Output the (X, Y) coordinate of the center of the cell containing the given text.  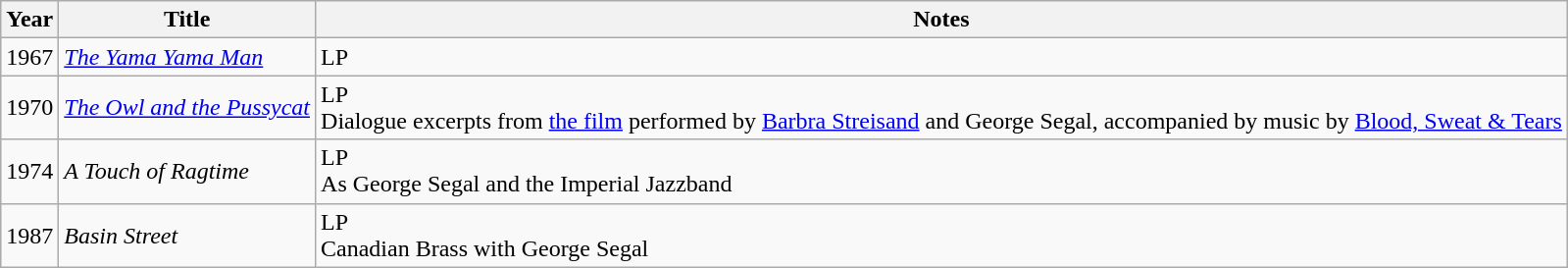
A Touch of Ragtime (187, 171)
1970 (29, 108)
The Owl and the Pussycat (187, 108)
Title (187, 20)
The Yama Yama Man (187, 57)
LPDialogue excerpts from the film performed by Barbra Streisand and George Segal, accompanied by music by Blood, Sweat & Tears (941, 108)
Year (29, 20)
LPCanadian Brass with George Segal (941, 236)
1967 (29, 57)
Basin Street (187, 236)
LPAs George Segal and the Imperial Jazzband (941, 171)
LP (941, 57)
Notes (941, 20)
1974 (29, 171)
1987 (29, 236)
